Scan for the cell matching the given text and deliver its [x, y] coordinate at center. 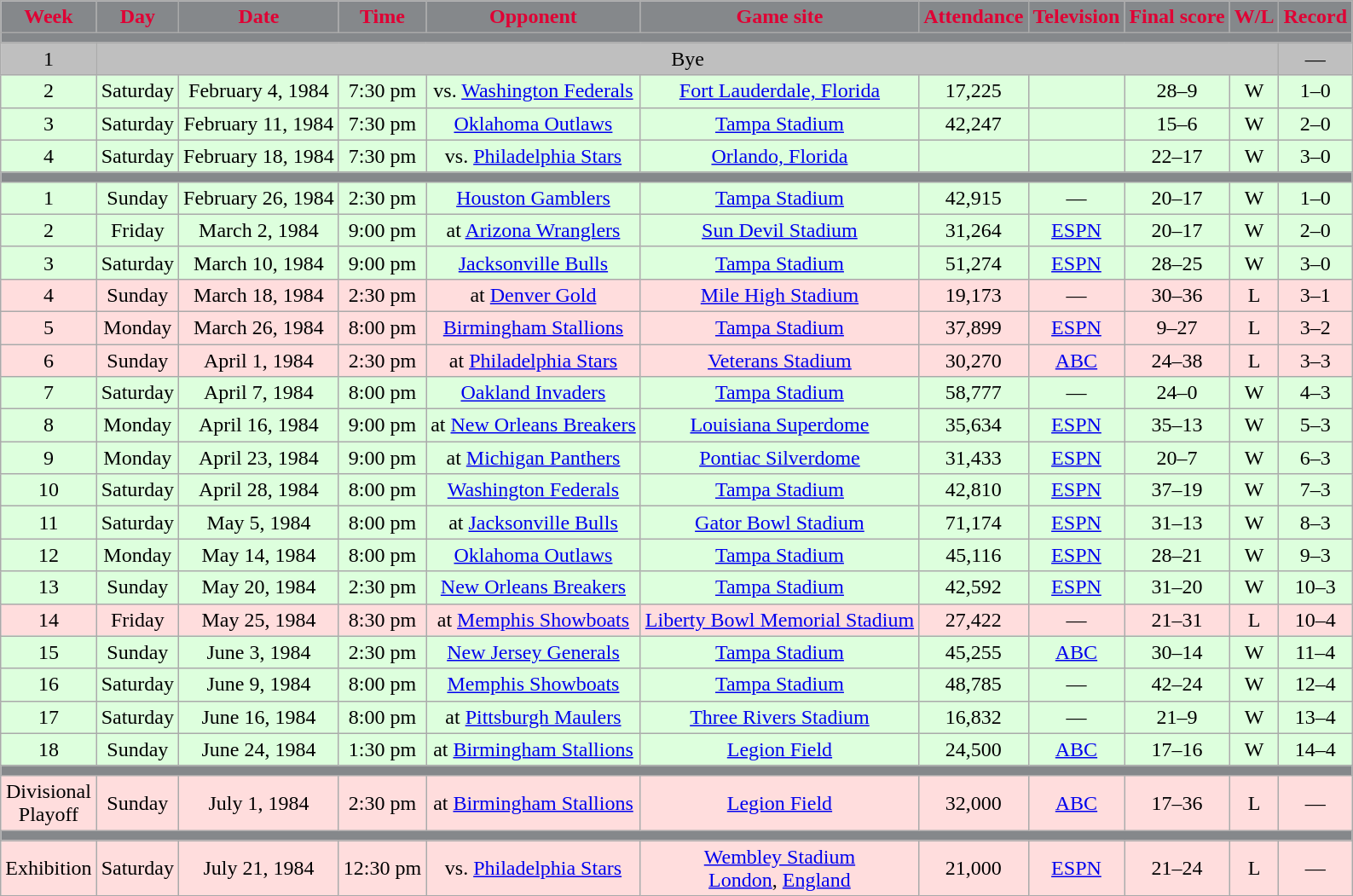
8–3 [1315, 523]
42,592 [974, 587]
at Philadelphia Stars [534, 361]
May 25, 1984 [259, 620]
32,000 [974, 803]
W/L [1254, 17]
May 5, 1984 [259, 523]
45,255 [974, 652]
Three Rivers Stadium [779, 717]
12 [49, 555]
6 [49, 361]
at New Orleans Breakers [534, 425]
May 14, 1984 [259, 555]
10 [49, 490]
21–9 [1177, 717]
3–1 [1315, 295]
vs. Washington Federals [534, 91]
21,000 [974, 868]
Sun Devil Stadium [779, 230]
1:30 pm [382, 749]
20–7 [1177, 458]
7–3 [1315, 490]
6–3 [1315, 458]
Television [1076, 17]
Time [382, 17]
11–4 [1315, 652]
10–3 [1315, 587]
16,832 [974, 717]
Game site [779, 17]
30,270 [974, 361]
37,899 [974, 327]
21–24 [1177, 868]
March 2, 1984 [259, 230]
Oakland Invaders [534, 393]
Date [259, 17]
16 [49, 685]
37–19 [1177, 490]
30–36 [1177, 295]
February 11, 1984 [259, 124]
35,634 [974, 425]
3–2 [1315, 327]
June 3, 1984 [259, 652]
at Jacksonville Bulls [534, 523]
42–24 [1177, 685]
March 26, 1984 [259, 327]
Orlando, Florida [779, 156]
14 [49, 620]
24–38 [1177, 361]
17,225 [974, 91]
17–36 [1177, 803]
June 9, 1984 [259, 685]
April 1, 1984 [259, 361]
Day [137, 17]
71,174 [974, 523]
15–6 [1177, 124]
at Memphis Showboats [534, 620]
42,247 [974, 124]
5–3 [1315, 425]
March 18, 1984 [259, 295]
Houston Gamblers [534, 198]
Pontiac Silverdome [779, 458]
Bye [687, 59]
at Michigan Panthers [534, 458]
Washington Federals [534, 490]
31–13 [1177, 523]
3–3 [1315, 361]
Liberty Bowl Memorial Stadium [779, 620]
28–25 [1177, 263]
April 7, 1984 [259, 393]
Record [1315, 17]
24–0 [1177, 393]
at Denver Gold [534, 295]
31,264 [974, 230]
Mile High Stadium [779, 295]
Exhibition [49, 868]
8:30 pm [382, 620]
12–4 [1315, 685]
Gator Bowl Stadium [779, 523]
Opponent [534, 17]
28–21 [1177, 555]
13–4 [1315, 717]
22–17 [1177, 156]
18 [49, 749]
15 [49, 652]
45,116 [974, 555]
9–3 [1315, 555]
Jacksonville Bulls [534, 263]
at Arizona Wranglers [534, 230]
5 [49, 327]
Attendance [974, 17]
July 1, 1984 [259, 803]
Fort Lauderdale, Florida [779, 91]
14–4 [1315, 749]
27,422 [974, 620]
Memphis Showboats [534, 685]
11 [49, 523]
17 [49, 717]
March 10, 1984 [259, 263]
24,500 [974, 749]
New Orleans Breakers [534, 587]
Week [49, 17]
21–31 [1177, 620]
13 [49, 587]
4–3 [1315, 393]
April 23, 1984 [259, 458]
30–14 [1177, 652]
February 4, 1984 [259, 91]
9 [49, 458]
35–13 [1177, 425]
June 16, 1984 [259, 717]
10–4 [1315, 620]
Birmingham Stallions [534, 327]
9–27 [1177, 327]
51,274 [974, 263]
8 [49, 425]
at Pittsburgh Maulers [534, 717]
19,173 [974, 295]
April 28, 1984 [259, 490]
July 21, 1984 [259, 868]
New Jersey Generals [534, 652]
31,433 [974, 458]
58,777 [974, 393]
Wembley StadiumLondon, England [779, 868]
June 24, 1984 [259, 749]
Final score [1177, 17]
February 26, 1984 [259, 198]
28–9 [1177, 91]
42,915 [974, 198]
17–16 [1177, 749]
May 20, 1984 [259, 587]
31–20 [1177, 587]
42,810 [974, 490]
February 18, 1984 [259, 156]
DivisionalPlayoff [49, 803]
April 16, 1984 [259, 425]
Louisiana Superdome [779, 425]
48,785 [974, 685]
12:30 pm [382, 868]
Veterans Stadium [779, 361]
7 [49, 393]
